Identify which cell holds the provided text, then report its (x, y) central coordinate. 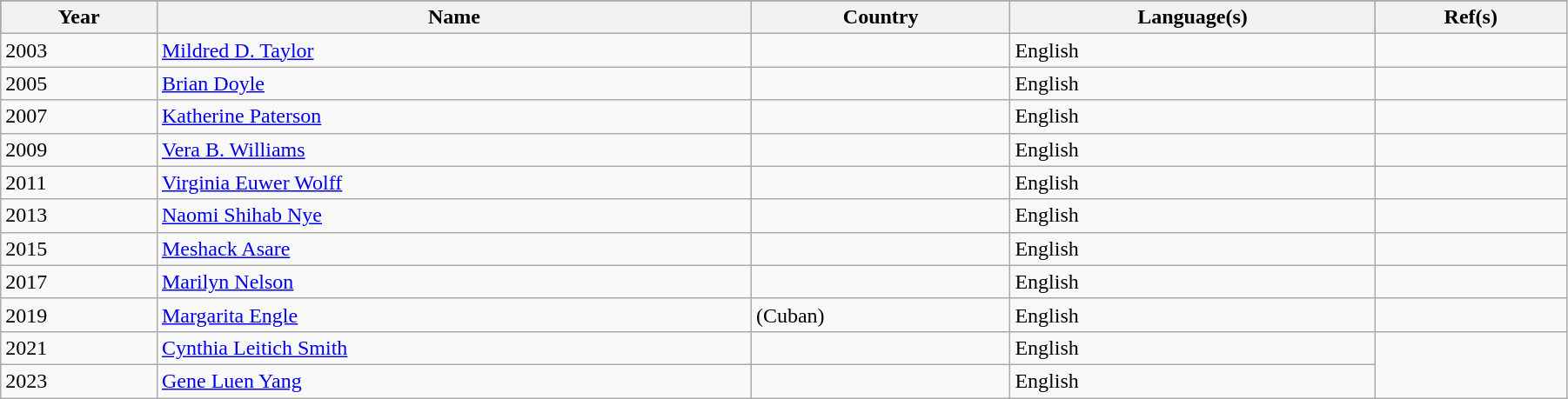
Vera B. Williams (454, 150)
2003 (79, 50)
Marilyn Nelson (454, 282)
Virginia Euwer Wolff (454, 183)
2007 (79, 116)
2019 (79, 315)
Country (881, 17)
Name (454, 17)
(Cuban) (881, 315)
2023 (79, 381)
2009 (79, 150)
Naomi Shihab Nye (454, 216)
Katherine Paterson (454, 116)
Year (79, 17)
Mildred D. Taylor (454, 50)
2021 (79, 348)
2011 (79, 183)
Ref(s) (1471, 17)
Meshack Asare (454, 249)
Brian Doyle (454, 83)
2015 (79, 249)
2017 (79, 282)
Language(s) (1192, 17)
2005 (79, 83)
Margarita Engle (454, 315)
2013 (79, 216)
Cynthia Leitich Smith (454, 348)
Gene Luen Yang (454, 381)
